Detect which cell encompasses the target text, then output its [X, Y] center coordinate. 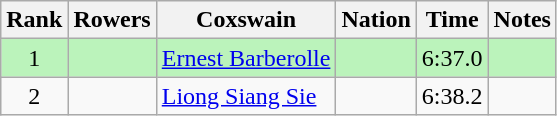
Time [452, 20]
Notes [522, 20]
Liong Siang Sie [246, 96]
6:37.0 [452, 58]
Rowers [112, 20]
1 [34, 58]
Ernest Barberolle [246, 58]
6:38.2 [452, 96]
Nation [376, 20]
Rank [34, 20]
Coxswain [246, 20]
2 [34, 96]
